Search for the cell housing the specified text and yield its (X, Y) center coordinate. 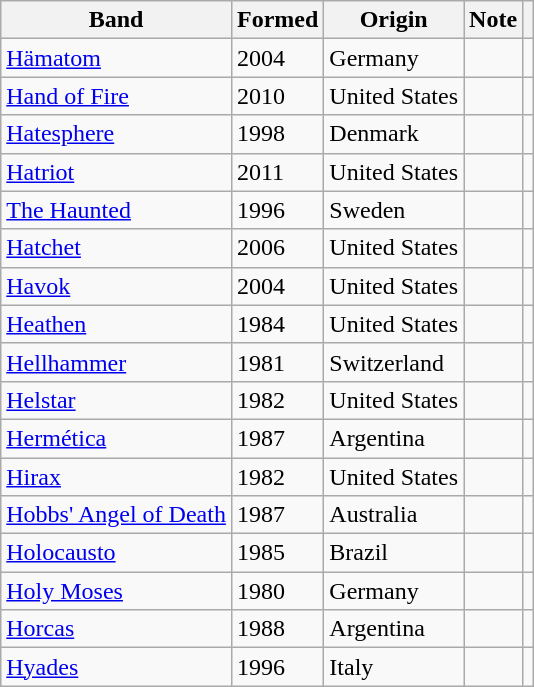
Hobbs' Angel of Death (116, 515)
Hand of Fire (116, 96)
Hatriot (116, 172)
1988 (277, 629)
Havok (116, 286)
1980 (277, 591)
Brazil (394, 553)
Hatesphere (116, 134)
Hirax (116, 477)
Hyades (116, 667)
Denmark (394, 134)
Holocausto (116, 553)
Formed (277, 20)
Band (116, 20)
1998 (277, 134)
Origin (394, 20)
Helstar (116, 400)
Italy (394, 667)
Sweden (394, 210)
Hellhammer (116, 362)
Note (494, 20)
Switzerland (394, 362)
Hermética (116, 438)
Horcas (116, 629)
The Haunted (116, 210)
1985 (277, 553)
2010 (277, 96)
Hämatom (116, 58)
1984 (277, 324)
1981 (277, 362)
Holy Moses (116, 591)
Australia (394, 515)
Hatchet (116, 248)
Heathen (116, 324)
2006 (277, 248)
2011 (277, 172)
